Find where the given text appears and provide that cell's center as (x, y) coordinate. 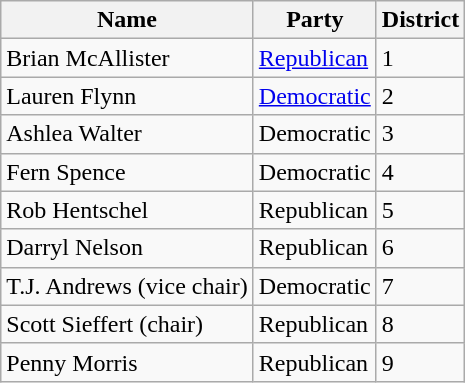
Ashlea Walter (128, 134)
2 (420, 96)
3 (420, 134)
Name (128, 20)
Brian McAllister (128, 58)
5 (420, 210)
Darryl Nelson (128, 248)
Scott Sieffert (chair) (128, 324)
4 (420, 172)
8 (420, 324)
Rob Hentschel (128, 210)
District (420, 20)
6 (420, 248)
Fern Spence (128, 172)
1 (420, 58)
Lauren Flynn (128, 96)
Penny Morris (128, 362)
9 (420, 362)
T.J. Andrews (vice chair) (128, 286)
Party (314, 20)
7 (420, 286)
